Detect which cell encompasses the target text, then output its [X, Y] center coordinate. 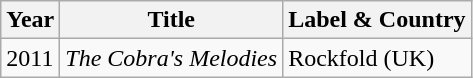
The Cobra's Melodies [172, 58]
Rockfold (UK) [377, 58]
Title [172, 20]
Year [30, 20]
2011 [30, 58]
Label & Country [377, 20]
